Find where the given text appears and provide that cell's center as [X, Y] coordinate. 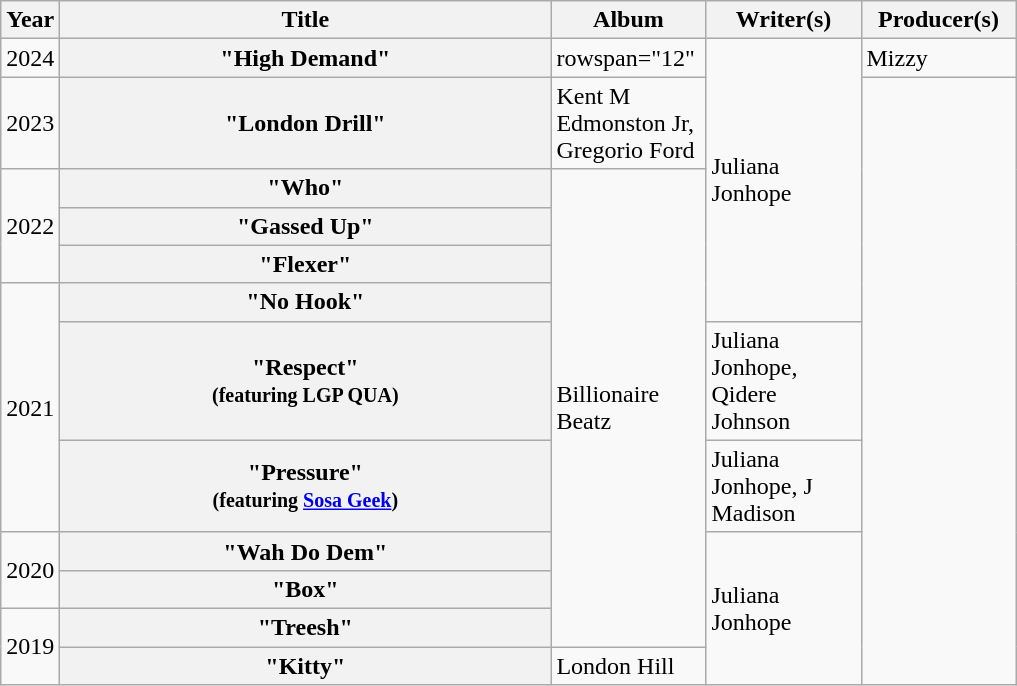
Writer(s) [784, 20]
Juliana Jonhope, J Madison [784, 486]
Producer(s) [938, 20]
Mizzy [938, 58]
"Kitty" [306, 665]
2023 [30, 123]
2024 [30, 58]
2021 [30, 408]
"Treesh" [306, 627]
"Pressure"(featuring Sosa Geek) [306, 486]
"Wah Do Dem" [306, 551]
"London Drill" [306, 123]
Album [628, 20]
Kent M Edmonston Jr, Gregorio Ford [628, 123]
Billionaire Beatz [628, 408]
Juliana Jonhope, Qidere Johnson [784, 380]
"No Hook" [306, 302]
"Gassed Up" [306, 226]
"Respect"(featuring LGP QUA) [306, 380]
2020 [30, 570]
Year [30, 20]
"Box" [306, 589]
Title [306, 20]
rowspan="12" [628, 58]
"Who" [306, 188]
London Hill [628, 665]
2019 [30, 646]
2022 [30, 226]
"High Demand" [306, 58]
"Flexer" [306, 264]
